Capture the cell that displays the provided text and extract its (X, Y) central coordinate. 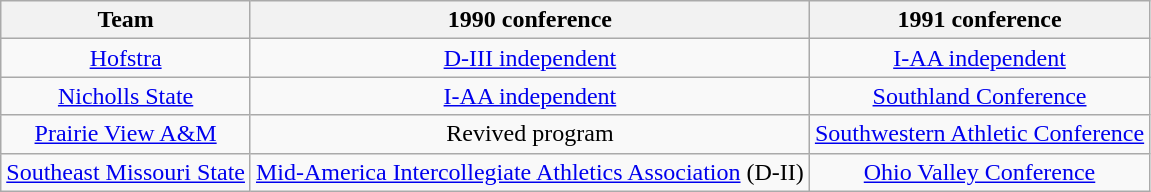
Southland Conference (979, 96)
Hofstra (126, 58)
1991 conference (979, 20)
Ohio Valley Conference (979, 172)
Team (126, 20)
1990 conference (530, 20)
Nicholls State (126, 96)
Southwestern Athletic Conference (979, 134)
D-III independent (530, 58)
Mid-America Intercollegiate Athletics Association (D-II) (530, 172)
Southeast Missouri State (126, 172)
Revived program (530, 134)
Prairie View A&M (126, 134)
